Provide the (x, y) coordinate of the cell's center where the given text is located.  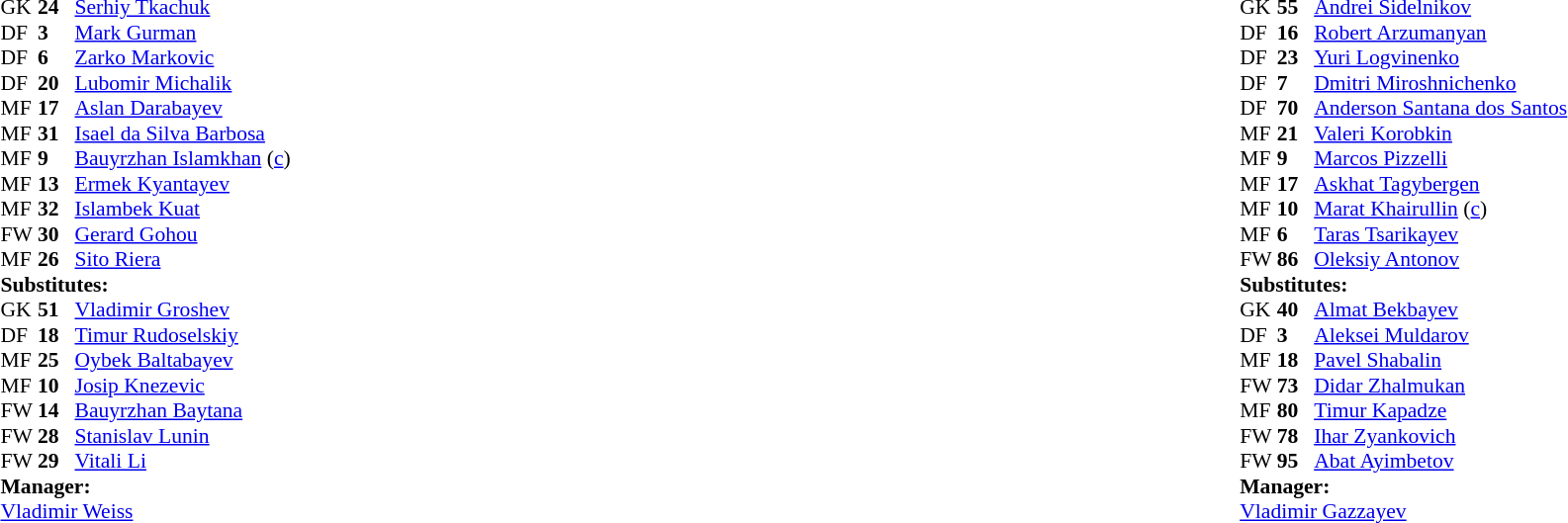
Marcos Pizzelli (1440, 159)
32 (56, 209)
Isael da Silva Barbosa (183, 133)
Lubomir Michalik (183, 83)
21 (1296, 133)
31 (56, 133)
73 (1296, 386)
Timur Kapadze (1440, 410)
86 (1296, 260)
13 (56, 184)
Pavel Shabalin (1440, 361)
20 (56, 83)
Vladimir Groshev (183, 309)
Mark Gurman (183, 33)
Josip Knezevic (183, 386)
Stanislav Lunin (183, 436)
16 (1296, 33)
Bauyrzhan Baytana (183, 410)
Askhat Tagybergen (1440, 184)
Aleksei Muldarov (1440, 335)
Taras Tsarikayev (1440, 234)
Yuri Logvinenko (1440, 58)
Abat Ayimbetov (1440, 462)
80 (1296, 410)
Marat Khairullin (c) (1440, 209)
Timur Rudoselskiy (183, 335)
7 (1296, 83)
78 (1296, 436)
Bauyrzhan Islamkhan (c) (183, 159)
40 (1296, 309)
Zarko Markovic (183, 58)
Ihar Zyankovich (1440, 436)
Oleksiy Antonov (1440, 260)
Almat Bekbayev (1440, 309)
Oybek Baltabayev (183, 361)
70 (1296, 108)
30 (56, 234)
28 (56, 436)
51 (56, 309)
Aslan Darabayev (183, 108)
Sito Riera (183, 260)
95 (1296, 462)
Dmitri Miroshnichenko (1440, 83)
Islambek Kuat (183, 209)
14 (56, 410)
Valeri Korobkin (1440, 133)
Gerard Gohou (183, 234)
23 (1296, 58)
Vitali Li (183, 462)
25 (56, 361)
26 (56, 260)
Ermek Kyantayev (183, 184)
Didar Zhalmukan (1440, 386)
Anderson Santana dos Santos (1440, 108)
Robert Arzumanyan (1440, 33)
29 (56, 462)
